Provide the [X, Y] coordinate of the cell's center where the given text is located.  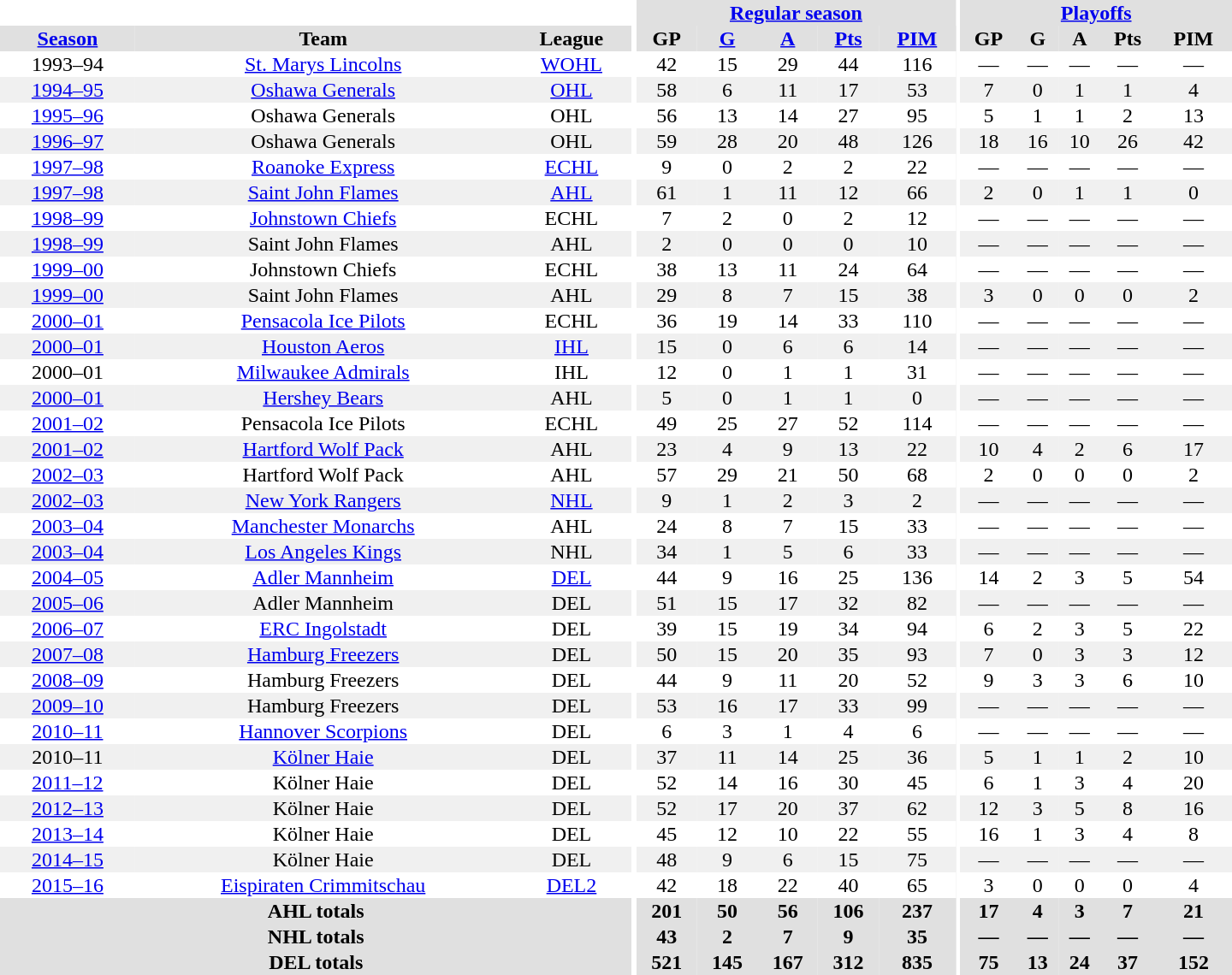
54 [1193, 577]
1994–95 [68, 90]
2005–06 [68, 603]
110 [917, 321]
2012–13 [68, 808]
99 [917, 706]
39 [667, 629]
49 [667, 423]
Houston Aeros [323, 346]
2013–14 [68, 834]
Roanoke Express [323, 167]
Hannover Scorpions [323, 731]
NHL totals [316, 937]
30 [849, 783]
43 [667, 937]
93 [917, 654]
WOHL [572, 64]
237 [917, 911]
St. Marys Lincolns [323, 64]
40 [849, 885]
28 [727, 141]
2006–07 [68, 629]
2014–15 [68, 860]
26 [1128, 141]
Los Angeles Kings [323, 552]
312 [849, 962]
Hershey Bears [323, 398]
1995–96 [68, 115]
AHL totals [316, 911]
201 [667, 911]
64 [917, 269]
2007–08 [68, 654]
Manchester Monarchs [323, 526]
55 [917, 834]
521 [667, 962]
82 [917, 603]
Season [68, 38]
2009–10 [68, 706]
23 [667, 449]
1996–97 [68, 141]
New York Rangers [323, 500]
65 [917, 885]
114 [917, 423]
31 [917, 372]
Regular season [796, 13]
32 [849, 603]
136 [917, 577]
DEL totals [316, 962]
1993–94 [68, 64]
94 [917, 629]
51 [667, 603]
2008–09 [68, 680]
68 [917, 475]
Milwaukee Admirals [323, 372]
Team [323, 38]
116 [917, 64]
League [572, 38]
66 [917, 192]
167 [787, 962]
Eispiraten Crimmitschau [323, 885]
58 [667, 90]
2015–16 [68, 885]
DEL2 [572, 885]
ERC Ingolstadt [323, 629]
57 [667, 475]
61 [667, 192]
835 [917, 962]
59 [667, 141]
126 [917, 141]
62 [917, 808]
2004–05 [68, 577]
152 [1193, 962]
95 [917, 115]
Playoffs [1096, 13]
2011–12 [68, 783]
106 [849, 911]
145 [727, 962]
